Locate the cell with the specified text and output its (X, Y) center coordinate. 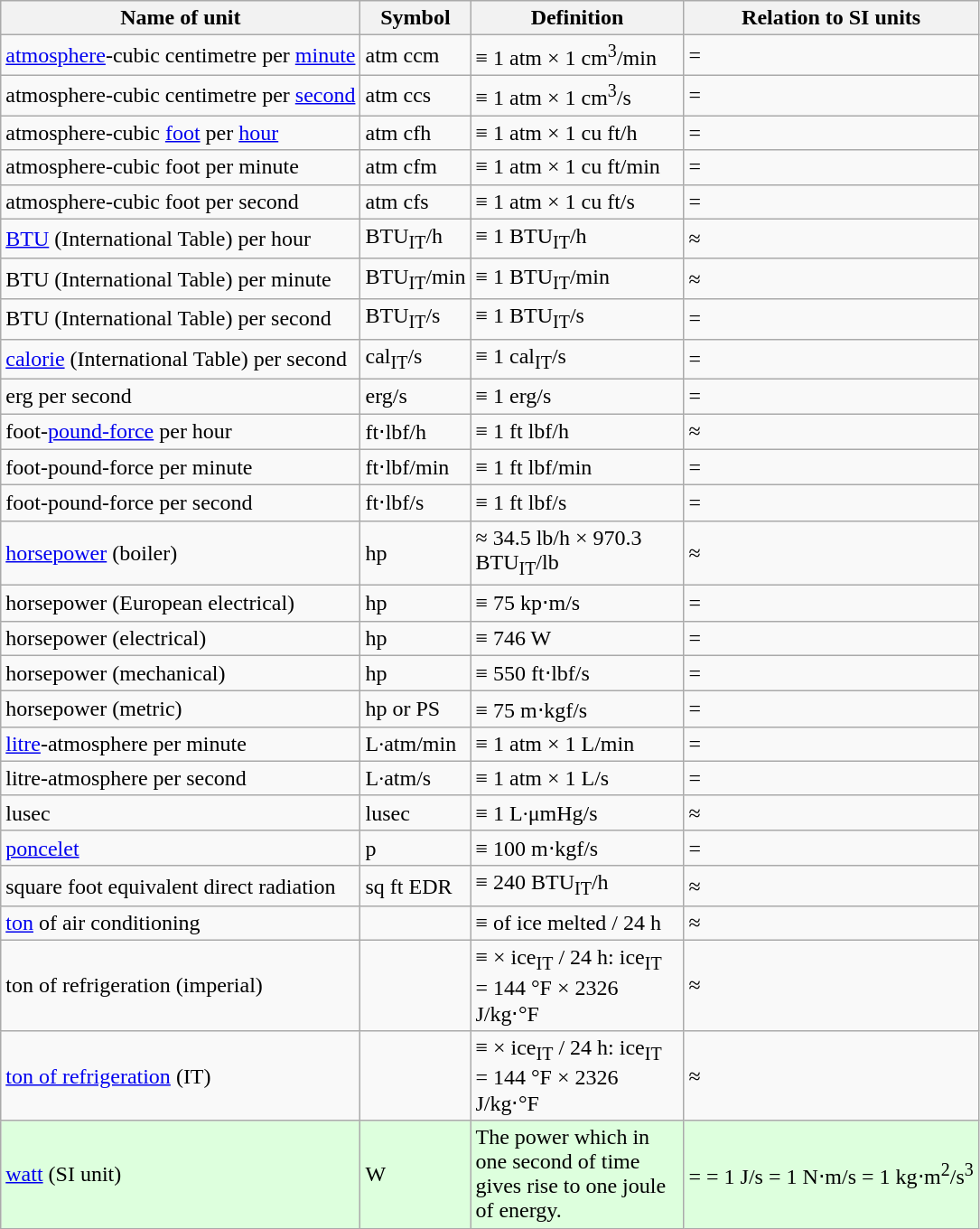
foot-pound-force per hour (181, 432)
ft⋅lbf/min (415, 467)
erg per second (181, 396)
≡ 1 BTUIT/s (577, 319)
foot-pound-force per minute (181, 467)
watt (SI unit) (181, 1175)
atmosphere-cubic foot per minute (181, 167)
≡ 1 atm × 1 cu ft/h (577, 133)
= = 1 J/s = 1 N⋅m/s = 1 kg⋅m2/s3 (831, 1175)
atm cfm (415, 167)
≡ 1 atm × 1 L/min (577, 744)
Name of unit (181, 18)
≡ of ice melted / 24 h (577, 923)
≡ 1 atm × 1 L/s (577, 778)
W (415, 1175)
poncelet (181, 849)
BTUIT/s (415, 319)
≡ 75 m⋅kgf/s (577, 709)
≡ 1 atm × 1 cm3/s (577, 96)
ton of air conditioning (181, 923)
BTU (International Table) per hour (181, 239)
BTU (International Table) per minute (181, 278)
≡ 1 BTUIT/min (577, 278)
L·atm/s (415, 778)
atm ccs (415, 96)
p (415, 849)
BTU (International Table) per second (181, 319)
ton of refrigeration (imperial) (181, 985)
≡ 1 atm × 1 cu ft/s (577, 202)
horsepower (electrical) (181, 638)
horsepower (European electrical) (181, 604)
atmosphere-cubic foot per second (181, 202)
≈ 34.5 lb/h × 970.3 BTUIT/lb (577, 553)
atm cfh (415, 133)
litre-atmosphere per second (181, 778)
≡ 1 atm × 1 cu ft/min (577, 167)
hp or PS (415, 709)
≡ 240 BTUIT/h (577, 886)
sq ft EDR (415, 886)
≡ 1 ft lbf/s (577, 503)
≡ 1 calIT/s (577, 359)
≡ 1 atm × 1 cm3/min (577, 56)
BTUIT/h (415, 239)
erg/s (415, 396)
atm ccm (415, 56)
Symbol (415, 18)
≡ 75 kp⋅m/s (577, 604)
litre-atmosphere per minute (181, 744)
≡ 100 m⋅kgf/s (577, 849)
≡ 1 BTUIT/h (577, 239)
The power which in one second of time gives rise to one joule of energy. (577, 1175)
foot-pound-force per second (181, 503)
Definition (577, 18)
calIT/s (415, 359)
≡ 550 ft⋅lbf/s (577, 673)
atm cfs (415, 202)
ton of refrigeration (IT) (181, 1075)
atmosphere-cubic centimetre per second (181, 96)
horsepower (mechanical) (181, 673)
≡ 1 ft lbf/h (577, 432)
≡ 746 W (577, 638)
ft⋅lbf/h (415, 432)
Relation to SI units (831, 18)
atmosphere-cubic foot per hour (181, 133)
square foot equivalent direct radiation (181, 886)
atmosphere-cubic centimetre per minute (181, 56)
≡ 1 ft lbf/min (577, 467)
calorie (International Table) per second (181, 359)
horsepower (metric) (181, 709)
BTUIT/min (415, 278)
≡ 1 L·μmHg/s (577, 812)
horsepower (boiler) (181, 553)
≡ 1 erg/s (577, 396)
ft⋅lbf/s (415, 503)
L·atm/min (415, 744)
